Determine the (X, Y) coordinate at the center of the cell enclosing the given text.  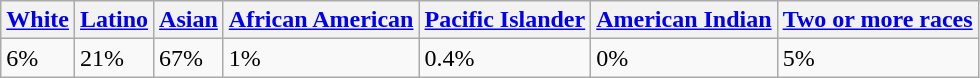
6% (38, 58)
Latino (114, 20)
Asian (189, 20)
5% (878, 58)
American Indian (684, 20)
67% (189, 58)
African American (321, 20)
White (38, 20)
Two or more races (878, 20)
1% (321, 58)
0% (684, 58)
Pacific Islander (505, 20)
21% (114, 58)
0.4% (505, 58)
